Output the [X, Y] coordinate of the center of the cell containing the given text.  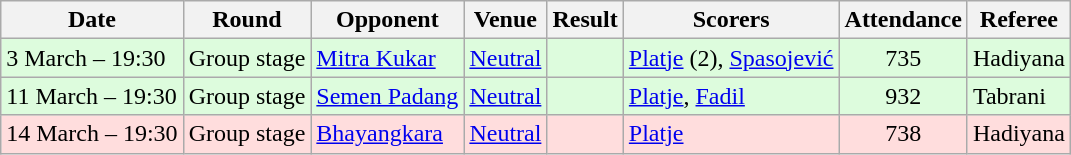
738 [903, 134]
14 March – 19:30 [92, 134]
3 March – 19:30 [92, 58]
Mitra Kukar [388, 58]
Semen Padang [388, 96]
735 [903, 58]
Result [585, 20]
Round [247, 20]
932 [903, 96]
Date [92, 20]
Referee [1018, 20]
11 March – 19:30 [92, 96]
Scorers [731, 20]
Platje (2), Spasojević [731, 58]
Platje [731, 134]
Attendance [903, 20]
Bhayangkara [388, 134]
Opponent [388, 20]
Venue [506, 20]
Platje, Fadil [731, 96]
Tabrani [1018, 96]
